Identify which cell holds the provided text, then report its [X, Y] central coordinate. 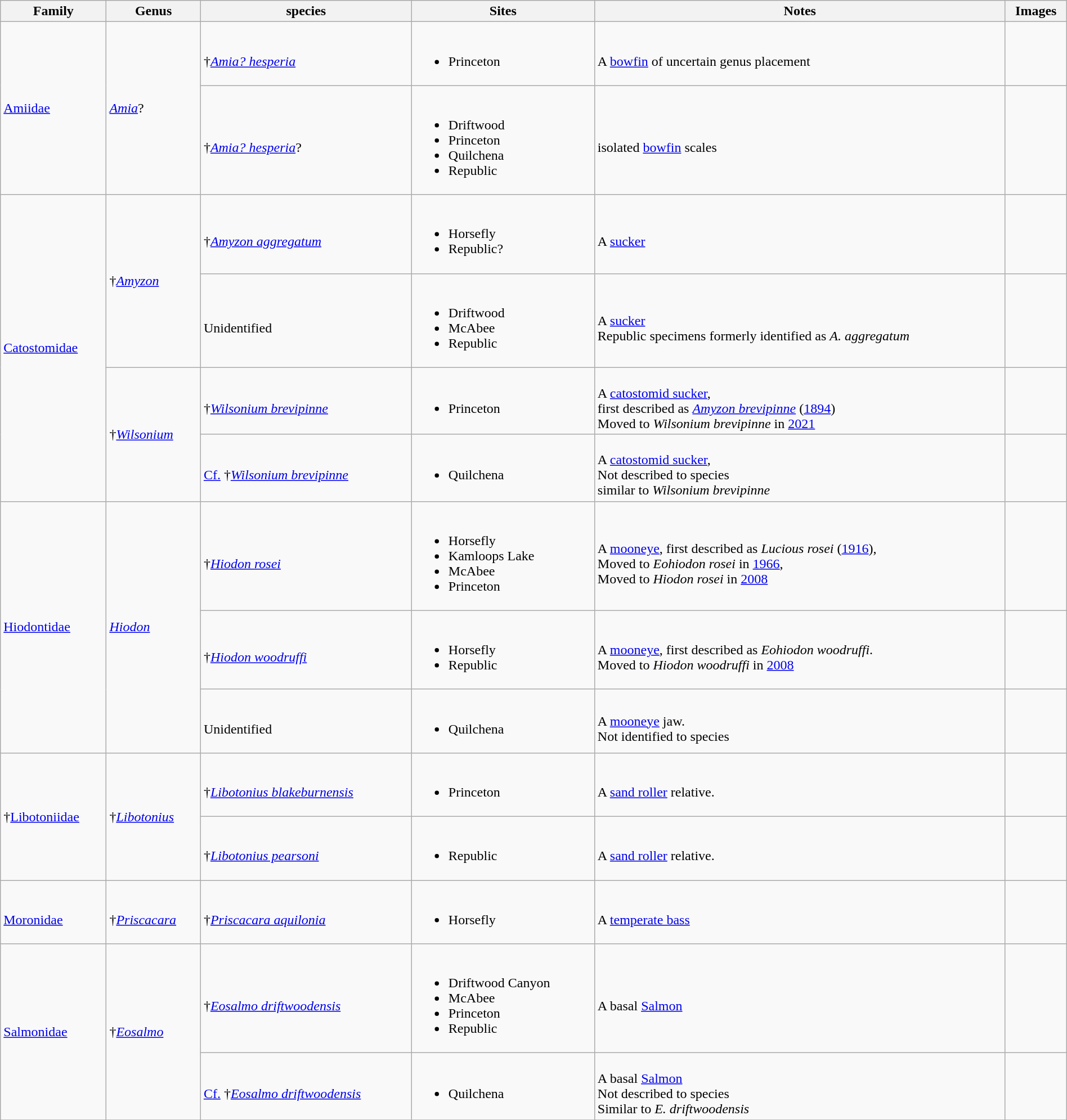
†Eosalmo [153, 1032]
A temperate bass [800, 911]
HorseflyRepublic [503, 650]
Family [53, 11]
A bowfin of uncertain genus placement [800, 54]
†Hiodon woodruffi [306, 650]
species [306, 11]
A catostomid sucker,Not described to species similar to Wilsonium brevipinne [800, 468]
A basal Salmon Not described to species Similar to E. driftwoodensis [800, 1087]
Hiodon [153, 627]
DriftwoodMcAbeeRepublic [503, 321]
Moronidae [53, 911]
A mooneye jaw.Not identified to species [800, 721]
†Libotonius [153, 816]
Catostomidae [53, 348]
A catostomid sucker, first described as Amyzon brevipinne (1894) Moved to Wilsonium brevipinne in 2021 [800, 401]
Horsefly [503, 911]
Driftwood CanyonMcAbeePrincetonRepublic [503, 998]
†Amia? hesperia [306, 54]
A mooneye, first described as Eohiodon woodruffi. Moved to Hiodon woodruffi in 2008 [800, 650]
†Priscacara [153, 911]
†Priscacara aquilonia [306, 911]
†Libotonius blakeburnensis [306, 784]
Cf. †Wilsonium brevipinne [306, 468]
†Eosalmo driftwoodensis [306, 998]
Amiidae [53, 108]
†Amyzon [153, 281]
†Hiodon rosei [306, 556]
A mooneye, first described as Lucious rosei (1916), Moved to Eohiodon rosei in 1966, Moved to Hiodon rosei in 2008 [800, 556]
Images [1035, 11]
Cf. †Eosalmo driftwoodensis [306, 1087]
DriftwoodPrincetonQuilchenaRepublic [503, 140]
†Amia? hesperia? [306, 140]
A sucker [800, 234]
Salmonidae [53, 1032]
Notes [800, 11]
†Libotonius pearsoni [306, 848]
Republic [503, 848]
A sucker Republic specimens formerly identified as A. aggregatum [800, 321]
†Libotoniidae [53, 816]
HorseflyRepublic? [503, 234]
A basal Salmon [800, 998]
†Wilsonium brevipinne [306, 401]
†Amyzon aggregatum [306, 234]
†Wilsonium [153, 434]
Hiodontidae [53, 627]
Genus [153, 11]
isolated bowfin scales [800, 140]
HorseflyKamloops LakeMcAbeePrinceton [503, 556]
Sites [503, 11]
Amia? [153, 108]
